Determine the [X, Y] coordinate at the center of the cell enclosing the given text.  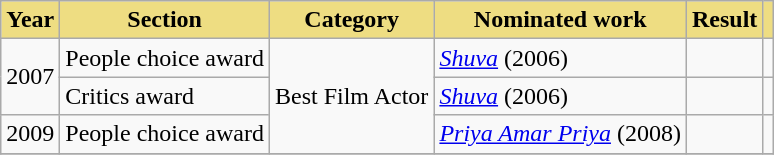
Year [30, 20]
2007 [30, 77]
Section [165, 20]
2009 [30, 134]
Category [351, 20]
Best Film Actor [351, 96]
Priya Amar Priya (2008) [560, 134]
Nominated work [560, 20]
Result [724, 20]
Critics award [165, 96]
